Detect which cell encompasses the target text, then output its (X, Y) center coordinate. 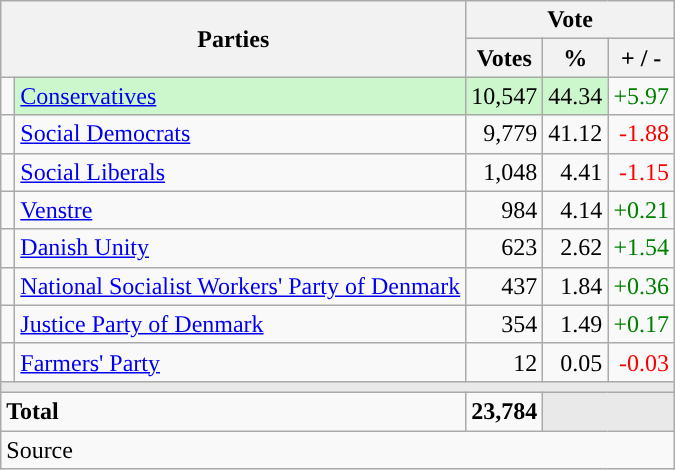
2.62 (576, 248)
0.05 (576, 362)
12 (504, 362)
Venstre (240, 210)
+0.17 (642, 324)
Conservatives (240, 96)
Total (234, 411)
4.41 (576, 172)
+0.36 (642, 286)
% (576, 58)
354 (504, 324)
Justice Party of Denmark (240, 324)
1.49 (576, 324)
-1.15 (642, 172)
Social Democrats (240, 134)
1,048 (504, 172)
-1.88 (642, 134)
1.84 (576, 286)
44.34 (576, 96)
Danish Unity (240, 248)
623 (504, 248)
23,784 (504, 411)
437 (504, 286)
+5.97 (642, 96)
4.14 (576, 210)
Social Liberals (240, 172)
Farmers' Party (240, 362)
10,547 (504, 96)
984 (504, 210)
-0.03 (642, 362)
Votes (504, 58)
+ / - (642, 58)
National Socialist Workers' Party of Denmark (240, 286)
Vote (570, 20)
9,779 (504, 134)
Source (338, 449)
+1.54 (642, 248)
Parties (234, 39)
+0.21 (642, 210)
41.12 (576, 134)
